From the cell containing the given text, extract its center point as [X, Y] coordinate. 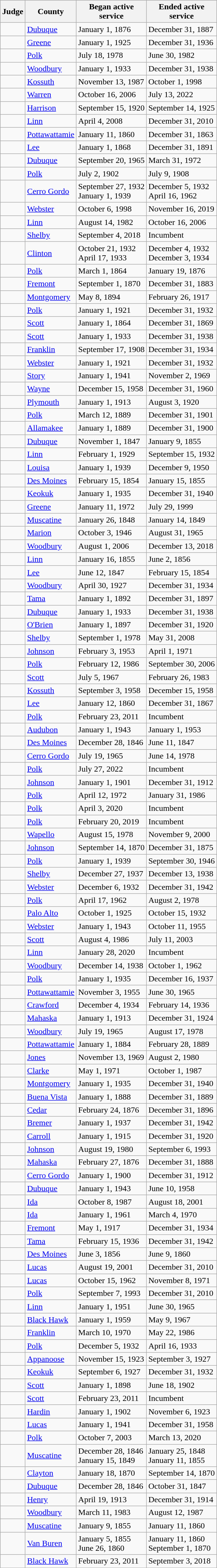
January 1, 1876 [112, 29]
January 1, 1884 [112, 1044]
Judge [13, 12]
Wapello [51, 835]
March 10, 1970 [112, 1333]
December 31, 1914 [182, 1499]
November 13, 1969 [112, 1058]
December 31, 1889 [182, 1097]
April 1, 1971 [182, 651]
June 9, 1860 [182, 1254]
January 5, 1855June 26, 1860 [112, 1543]
December 27, 1937 [112, 874]
December 13, 2018 [182, 546]
December 31, 1863 [182, 134]
March 4, 1970 [182, 1215]
September 7, 1993 [112, 1293]
February 27, 1876 [112, 1162]
September 20, 1965 [112, 160]
June 3, 1856 [112, 1254]
January 1, 1961 [112, 1215]
October 1, 1925 [112, 913]
August 19, 1980 [112, 1149]
August 19, 2001 [112, 1267]
December 31, 1960 [182, 389]
January 1, 1898 [112, 1385]
April 12, 1972 [112, 795]
August 2, 1980 [182, 1058]
September 17, 1908 [112, 349]
January 1, 1864 [112, 323]
Harrison [51, 108]
December 31, 1887 [182, 29]
June 2, 1856 [182, 559]
Van Buren [51, 1543]
January 1, 1915 [112, 1136]
February 14, 1936 [182, 1005]
December 14, 1938 [112, 966]
February 26, 1917 [182, 297]
June 10, 1958 [182, 1188]
Clayton [51, 1473]
July 9, 1908 [182, 173]
December 31, 1901 [182, 415]
Marion [51, 533]
Palo Alto [51, 913]
Clinton [51, 253]
September 15, 1932 [182, 454]
October 11, 1955 [182, 926]
August 1, 2006 [112, 546]
January 19, 1876 [182, 271]
November 3, 1955 [112, 992]
O'Brien [51, 625]
March 12, 1889 [112, 415]
August 17, 1978 [182, 1031]
January 25, 1848January 11, 1855 [182, 1455]
December 9, 1950 [182, 467]
January 31, 1986 [182, 795]
September 1, 1870 [112, 284]
December 31, 1883 [182, 284]
January 28, 2020 [112, 952]
September 30, 1946 [182, 861]
April 4, 2008 [112, 121]
Cedar [51, 1110]
March 1, 1864 [112, 271]
August 14, 1982 [112, 222]
Buena Vista [51, 1097]
Began activeservice [112, 12]
June 12, 1847 [112, 572]
July 2, 1902 [112, 173]
September 14, 1925 [182, 108]
December 16, 1937 [182, 979]
April 3, 2020 [112, 808]
November 6, 1923 [182, 1411]
September 3, 1927 [182, 1359]
January 1, 1888 [112, 1097]
February 15, 1936 [112, 1241]
January 1, 1953 [182, 730]
August 2, 1978 [182, 900]
January 16, 1855 [112, 559]
Henry [51, 1499]
August 12, 1987 [182, 1513]
September 3, 1958 [112, 690]
June 14, 1978 [182, 756]
May 8, 1894 [112, 297]
December 4, 1934 [112, 1005]
May 1, 1917 [112, 1228]
Crawford [51, 1005]
November 16, 2019 [182, 209]
Warren [51, 95]
December 31, 1896 [182, 1110]
January 1, 1889 [112, 428]
September 30, 2006 [182, 664]
March 11, 1983 [112, 1513]
March 13, 2020 [182, 1437]
June 30, 1982 [182, 55]
July 27, 2022 [112, 769]
July 5, 1967 [112, 677]
December 31, 1888 [182, 1162]
January 18, 1870 [112, 1473]
April 30, 1927 [112, 585]
Wayne [51, 389]
October 1, 1998 [182, 82]
May 9, 1967 [182, 1320]
December 31, 1900 [182, 428]
February 3, 1953 [112, 651]
October 7, 2003 [112, 1437]
January 11, 1972 [112, 507]
July 13, 2022 [182, 95]
January 1, 1951 [112, 1307]
August 31, 1965 [182, 533]
February 12, 1986 [112, 664]
September 27, 1932January 1, 1939 [112, 192]
December 31, 1924 [182, 1018]
January 1, 1902 [112, 1411]
October 1, 1962 [182, 966]
Carroll [51, 1136]
October 8, 1987 [112, 1201]
Story [51, 375]
March 31, 1972 [182, 160]
Ended activeservice [182, 12]
December 31, 1875 [182, 848]
February 20, 2019 [112, 822]
December 31, 1958 [182, 1424]
December 31, 1867 [182, 703]
February 1, 1929 [112, 454]
December 31, 1869 [182, 323]
April 17, 1962 [112, 900]
August 4, 1986 [112, 939]
September 1, 1978 [112, 638]
January 11, 1860September 1, 1870 [182, 1543]
December 4, 1932December 3, 1934 [182, 253]
Appanoose [51, 1359]
December 5, 1932 [112, 1346]
September 4, 2018 [112, 235]
November 8, 1971 [182, 1280]
July 18, 1978 [112, 55]
January 1, 1868 [112, 147]
October 31, 1847 [182, 1486]
November 2, 1969 [182, 375]
June 11, 1847 [182, 743]
October 3, 1946 [112, 533]
November 1, 1847 [112, 441]
February 24, 1876 [112, 1110]
December 31, 1891 [182, 147]
November 9, 2000 [182, 835]
December 28, 1846January 15, 1849 [112, 1455]
December 5, 1932April 16, 1962 [182, 192]
April 19, 1913 [112, 1499]
May 31, 2008 [182, 638]
January 1, 1897 [112, 625]
September 6, 1927 [112, 1372]
November 15, 1923 [112, 1359]
Audubon [51, 730]
Jones [51, 1058]
December 13, 1938 [182, 874]
October 15, 1962 [112, 1280]
October 15, 1932 [182, 913]
October 1, 1987 [182, 1071]
January 1, 1937 [112, 1123]
September 3, 2018 [182, 1561]
January 14, 1849 [182, 520]
May 22, 1986 [182, 1333]
Plymouth [51, 402]
Allamakee [51, 428]
December 31, 1897 [182, 598]
Hardin [51, 1411]
July 11, 2003 [182, 939]
September 6, 1993 [182, 1149]
February 26, 1983 [182, 677]
January 1, 1892 [112, 598]
January 12, 1860 [112, 703]
County [51, 12]
Clarke [51, 1071]
December 6, 1932 [112, 887]
June 18, 1902 [182, 1385]
September 15, 1920 [112, 108]
August 15, 1978 [112, 835]
August 18, 2001 [182, 1201]
November 13, 1987 [112, 82]
January 26, 1848 [112, 520]
October 6, 1998 [112, 209]
May 1, 1971 [112, 1071]
January 1, 1959 [112, 1320]
Louisa [51, 467]
April 16, 1933 [182, 1346]
January 1, 1900 [112, 1175]
August 3, 1920 [182, 402]
February 28, 1889 [182, 1044]
July 29, 1999 [182, 507]
January 15, 1855 [182, 481]
January 1, 1901 [112, 782]
January 1, 1925 [112, 42]
Bremer [51, 1123]
December 31, 1936 [182, 42]
October 21, 1932April 17, 1933 [112, 253]
